Search for the cell housing the specified text and yield its [X, Y] center coordinate. 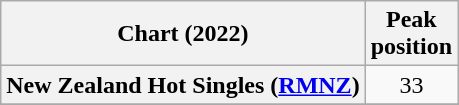
Chart (2022) [183, 34]
33 [411, 85]
New Zealand Hot Singles (RMNZ) [183, 85]
Peakposition [411, 34]
